Scan for the cell matching the given text and deliver its [X, Y] coordinate at center. 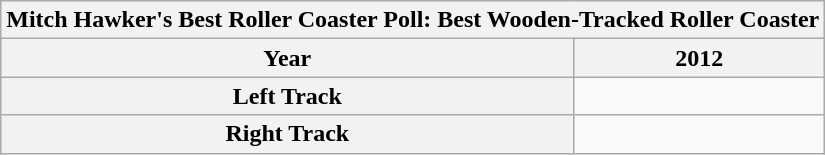
2012 [700, 58]
Year [288, 58]
Right Track [288, 134]
Left Track [288, 96]
Mitch Hawker's Best Roller Coaster Poll: Best Wooden-Tracked Roller Coaster [413, 20]
